Scan for the cell matching the given text and deliver its (X, Y) coordinate at center. 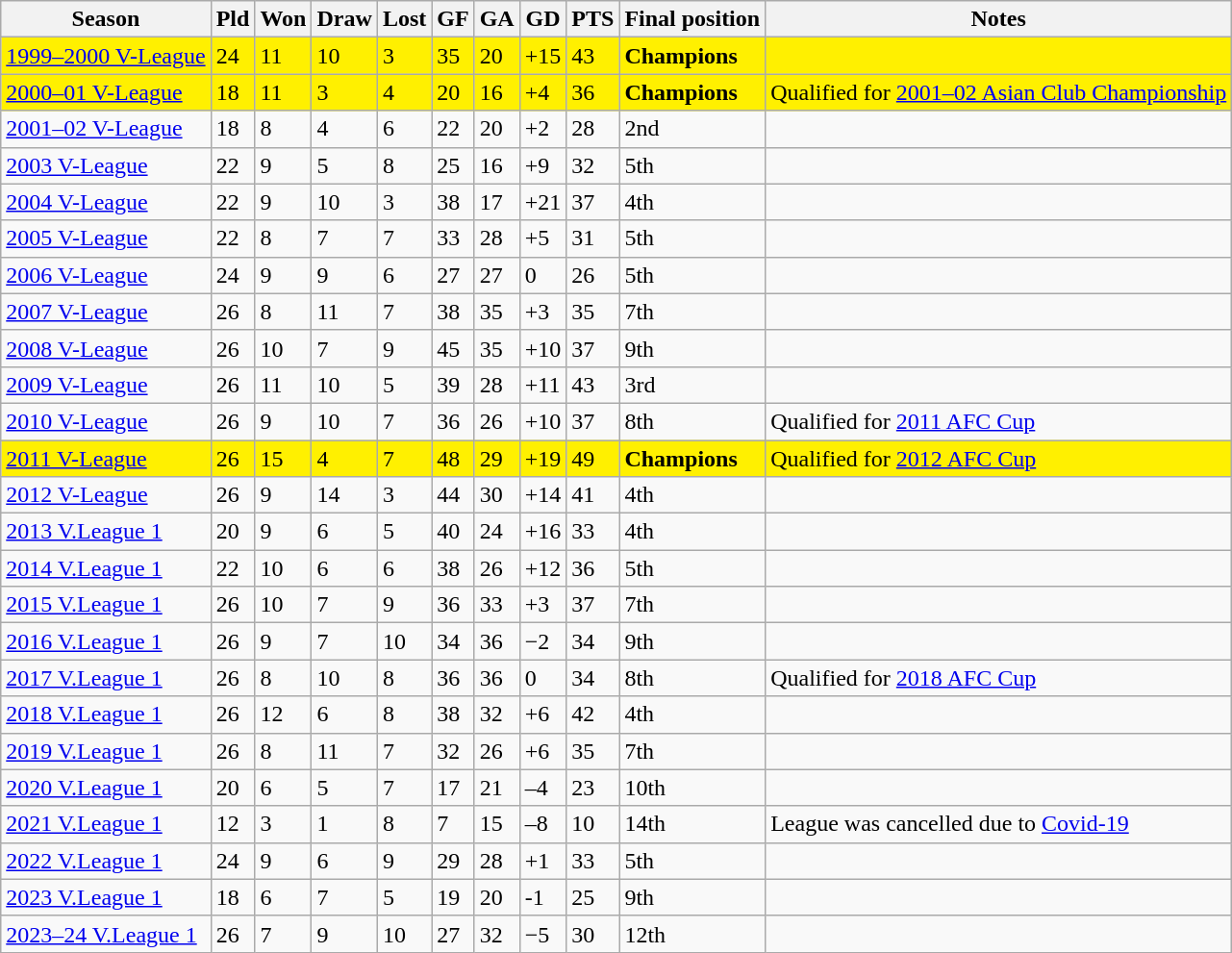
49 (592, 459)
+12 (542, 568)
2008 V-League (106, 348)
2016 V.League 1 (106, 641)
+15 (542, 56)
-1 (542, 897)
2010 V-League (106, 421)
+1 (542, 861)
2005 V-League (106, 238)
39 (453, 385)
Qualified for 2012 AFC Cup (998, 459)
GA (496, 19)
+4 (542, 92)
1999–2000 V-League (106, 56)
–4 (542, 788)
3rd (692, 385)
Season (106, 19)
2007 V-League (106, 312)
2017 V.League 1 (106, 678)
42 (592, 715)
2014 V.League 1 (106, 568)
19 (453, 897)
2015 V.League 1 (106, 605)
GD (542, 19)
2004 V-League (106, 202)
Qualified for 2001–02 Asian Club Championship (998, 92)
+21 (542, 202)
2020 V.League 1 (106, 788)
14th (692, 824)
Pld (233, 19)
2011 V-League (106, 459)
2000–01 V-League (106, 92)
Final position (692, 19)
21 (496, 788)
2013 V.League 1 (106, 532)
–8 (542, 824)
GF (453, 19)
31 (592, 238)
2nd (692, 129)
+16 (542, 532)
+11 (542, 385)
2021 V.League 1 (106, 824)
Qualified for 2011 AFC Cup (998, 421)
23 (592, 788)
2003 V-League (106, 165)
2009 V-League (106, 385)
12th (692, 934)
2023–24 V.League 1 (106, 934)
Won (283, 19)
41 (592, 495)
+14 (542, 495)
1 (344, 824)
2001–02 V-League (106, 129)
2022 V.League 1 (106, 861)
45 (453, 348)
+9 (542, 165)
PTS (592, 19)
2012 V-League (106, 495)
48 (453, 459)
44 (453, 495)
−5 (542, 934)
2019 V.League 1 (106, 751)
Lost (404, 19)
2018 V.League 1 (106, 715)
League was cancelled due to Covid-19 (998, 824)
Qualified for 2018 AFC Cup (998, 678)
2023 V.League 1 (106, 897)
+19 (542, 459)
10th (692, 788)
−2 (542, 641)
Draw (344, 19)
+5 (542, 238)
40 (453, 532)
+2 (542, 129)
14 (344, 495)
2006 V-League (106, 275)
Notes (998, 19)
